Identify which cell holds the provided text, then report its [X, Y] central coordinate. 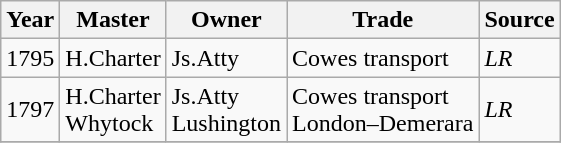
Year [30, 20]
H.CharterWhytock [113, 110]
H.Charter [113, 58]
Js.Atty [226, 58]
Trade [383, 20]
1795 [30, 58]
Js.AttyLushington [226, 110]
Cowes transportLondon–Demerara [383, 110]
Owner [226, 20]
Cowes transport [383, 58]
Source [520, 20]
1797 [30, 110]
Master [113, 20]
